Determine the (X, Y) coordinate at the center of the cell enclosing the given text.  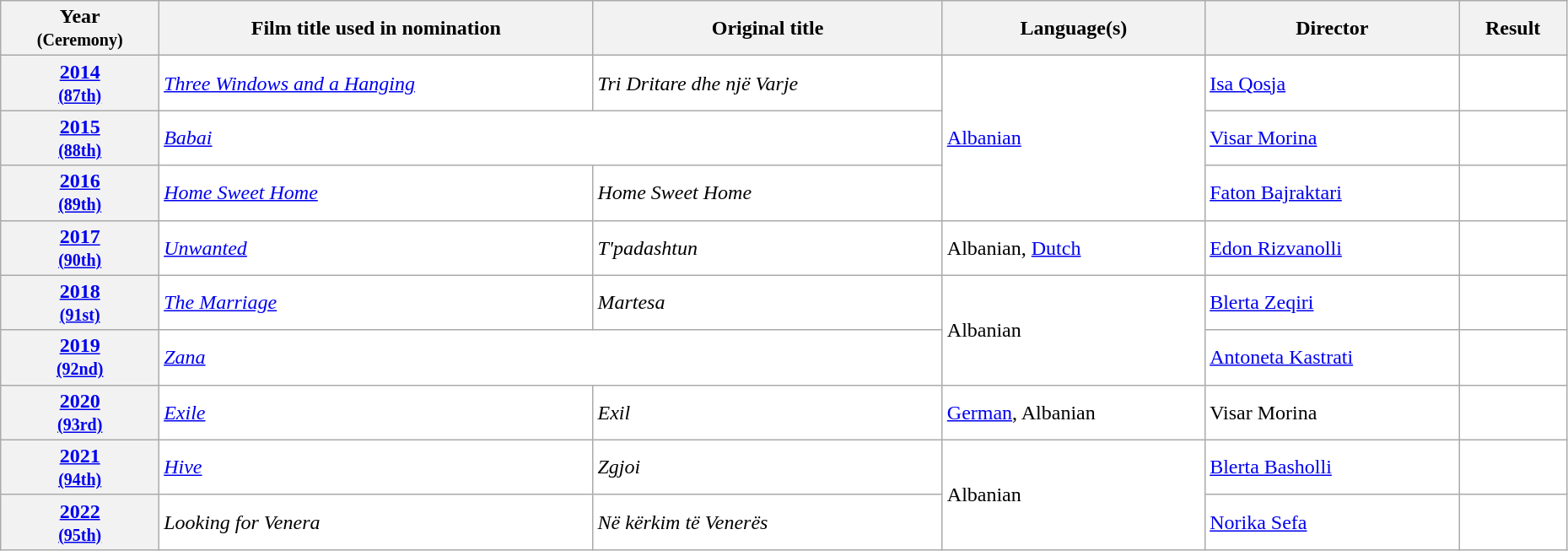
Year(Ceremony) (80, 29)
2016(89th) (80, 192)
2015(88th) (80, 138)
Edon Rizvanolli (1333, 248)
2020(93rd) (80, 412)
Unwanted (376, 248)
Faton Bajraktari (1333, 192)
Language(s) (1073, 29)
2014(87th) (80, 83)
Film title used in nomination (376, 29)
Martesa (768, 302)
Original title (768, 29)
2018(91st) (80, 302)
2021(94th) (80, 467)
2022(95th) (80, 521)
Babai (552, 138)
2017(90th) (80, 248)
Director (1333, 29)
Hive (376, 467)
Looking for Venera (376, 521)
Exile (376, 412)
Three Windows and a Hanging (376, 83)
The Marriage (376, 302)
Zgjoi (768, 467)
Në kërkim të Venerës (768, 521)
Antoneta Kastrati (1333, 358)
Norika Sefa (1333, 521)
Exil (768, 412)
Blerta Basholli (1333, 467)
Result (1513, 29)
Isa Qosja (1333, 83)
2019(92nd) (80, 358)
Blerta Zeqiri (1333, 302)
Tri Dritare dhe një Varje (768, 83)
Zana (552, 358)
German, Albanian (1073, 412)
T'padashtun (768, 248)
Albanian, Dutch (1073, 248)
